Locate the cell with the specified text and output its (X, Y) center coordinate. 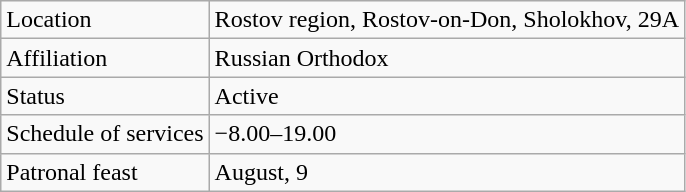
August, 9 (447, 172)
−8.00–19.00 (447, 134)
Russian Orthodox (447, 58)
Rostov region, Rostov-on-Don, Sholokhov, 29A (447, 20)
Affiliation (105, 58)
Location (105, 20)
Patronal feast (105, 172)
Schedule of services (105, 134)
Status (105, 96)
Active (447, 96)
